Identify which cell holds the provided text, then report its (X, Y) central coordinate. 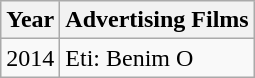
Advertising Films (157, 20)
2014 (30, 58)
Year (30, 20)
Eti: Benim O (157, 58)
